Output the [x, y] coordinate of the center of the cell containing the given text.  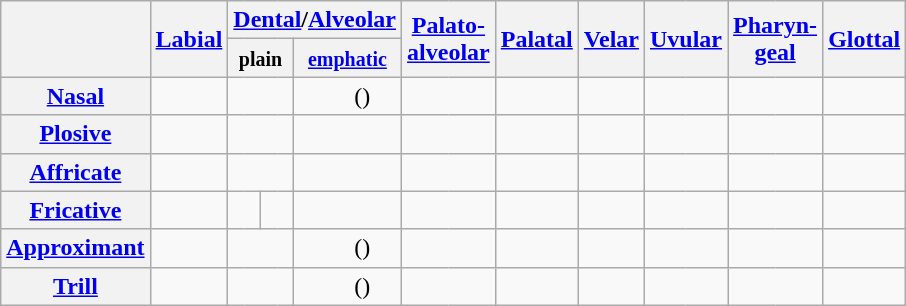
Palatal [536, 39]
Trill [76, 286]
Uvular [686, 39]
Pharyn-geal [776, 39]
plain [260, 58]
Nasal [76, 96]
Approximant [76, 248]
Fricative [76, 210]
Labial [189, 39]
emphatic [347, 58]
Palato-alveolar [449, 39]
Glottal [864, 39]
Velar [611, 39]
Plosive [76, 134]
Dental/Alveolar [315, 20]
Affricate [76, 172]
